Pinpoint the cell where the given text exists, returning its [X, Y] midpoint coordinate. 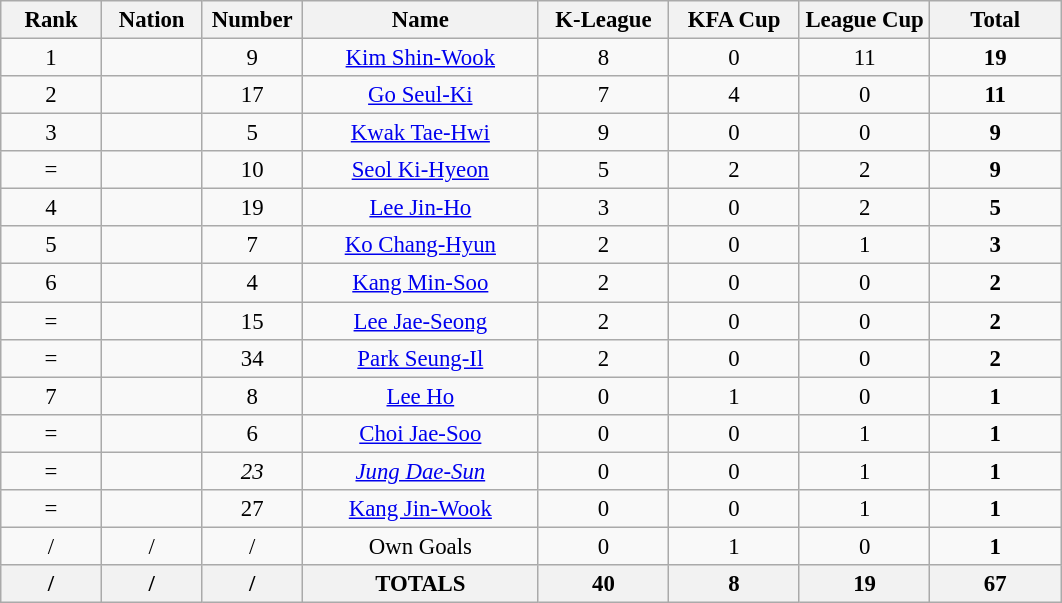
Kim Shin-Wook [421, 58]
40 [604, 584]
Jung Dae-Sun [421, 471]
23 [252, 471]
Name [421, 20]
Park Seung-Il [421, 358]
15 [252, 321]
Rank [52, 20]
League Cup [864, 20]
Ko Chang-Hyun [421, 245]
Lee Jin-Ho [421, 208]
Number [252, 20]
Choi Jae-Soo [421, 433]
Total [996, 20]
17 [252, 95]
Own Goals [421, 546]
Nation [152, 20]
K-League [604, 20]
Kang Jin-Wook [421, 509]
Kang Min-Soo [421, 283]
27 [252, 509]
Lee Jae-Seong [421, 321]
Seol Ki-Hyeon [421, 170]
TOTALS [421, 584]
67 [996, 584]
KFA Cup [734, 20]
Go Seul-Ki [421, 95]
10 [252, 170]
34 [252, 358]
Lee Ho [421, 396]
Kwak Tae-Hwi [421, 133]
